Determine the (X, Y) coordinate at the center of the cell enclosing the given text.  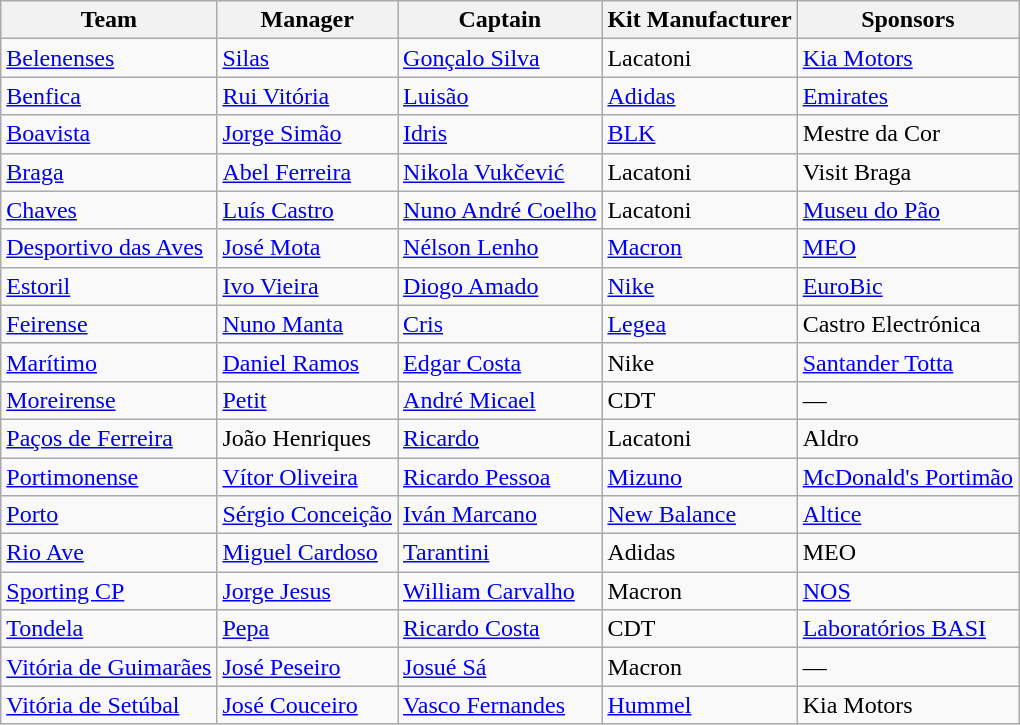
Laboratórios BASI (908, 629)
Castro Electrónica (908, 324)
Sponsors (908, 20)
Santander Totta (908, 362)
Braga (109, 172)
McDonald's Portimão (908, 477)
Emirates (908, 96)
Paços de Ferreira (109, 438)
Moreirense (109, 400)
João Henriques (308, 438)
Museu do Pão (908, 210)
Visit Braga (908, 172)
Rio Ave (109, 553)
Benfica (109, 96)
EuroBic (908, 286)
Tarantini (500, 553)
Chaves (109, 210)
Gonçalo Silva (500, 58)
Ricardo (500, 438)
Tondela (109, 629)
Jorge Simão (308, 134)
Sporting CP (109, 591)
Sérgio Conceição (308, 515)
Silas (308, 58)
Iván Marcano (500, 515)
Captain (500, 20)
Marítimo (109, 362)
Mestre da Cor (908, 134)
Altice (908, 515)
Nuno André Coelho (500, 210)
Diogo Amado (500, 286)
Boavista (109, 134)
Nélson Lenho (500, 248)
Team (109, 20)
Porto (109, 515)
Rui Vitória (308, 96)
BLK (700, 134)
William Carvalho (500, 591)
Ricardo Pessoa (500, 477)
Vítor Oliveira (308, 477)
Luisão (500, 96)
Belenenses (109, 58)
Ivo Vieira (308, 286)
Mizuno (700, 477)
José Peseiro (308, 667)
Manager (308, 20)
Josué Sá (500, 667)
New Balance (700, 515)
Vitória de Setúbal (109, 705)
Miguel Cardoso (308, 553)
Jorge Jesus (308, 591)
Pepa (308, 629)
Feirense (109, 324)
Daniel Ramos (308, 362)
Aldro (908, 438)
Nuno Manta (308, 324)
Vitória de Guimarães (109, 667)
Cris (500, 324)
Kit Manufacturer (700, 20)
Petit (308, 400)
Luís Castro (308, 210)
André Micael (500, 400)
Desportivo das Aves (109, 248)
Abel Ferreira (308, 172)
José Mota (308, 248)
Idris (500, 134)
Edgar Costa (500, 362)
José Couceiro (308, 705)
Vasco Fernandes (500, 705)
Portimonense (109, 477)
NOS (908, 591)
Ricardo Costa (500, 629)
Hummel (700, 705)
Legea (700, 324)
Nikola Vukčević (500, 172)
Estoril (109, 286)
